Detect which cell encompasses the target text, then output its (x, y) center coordinate. 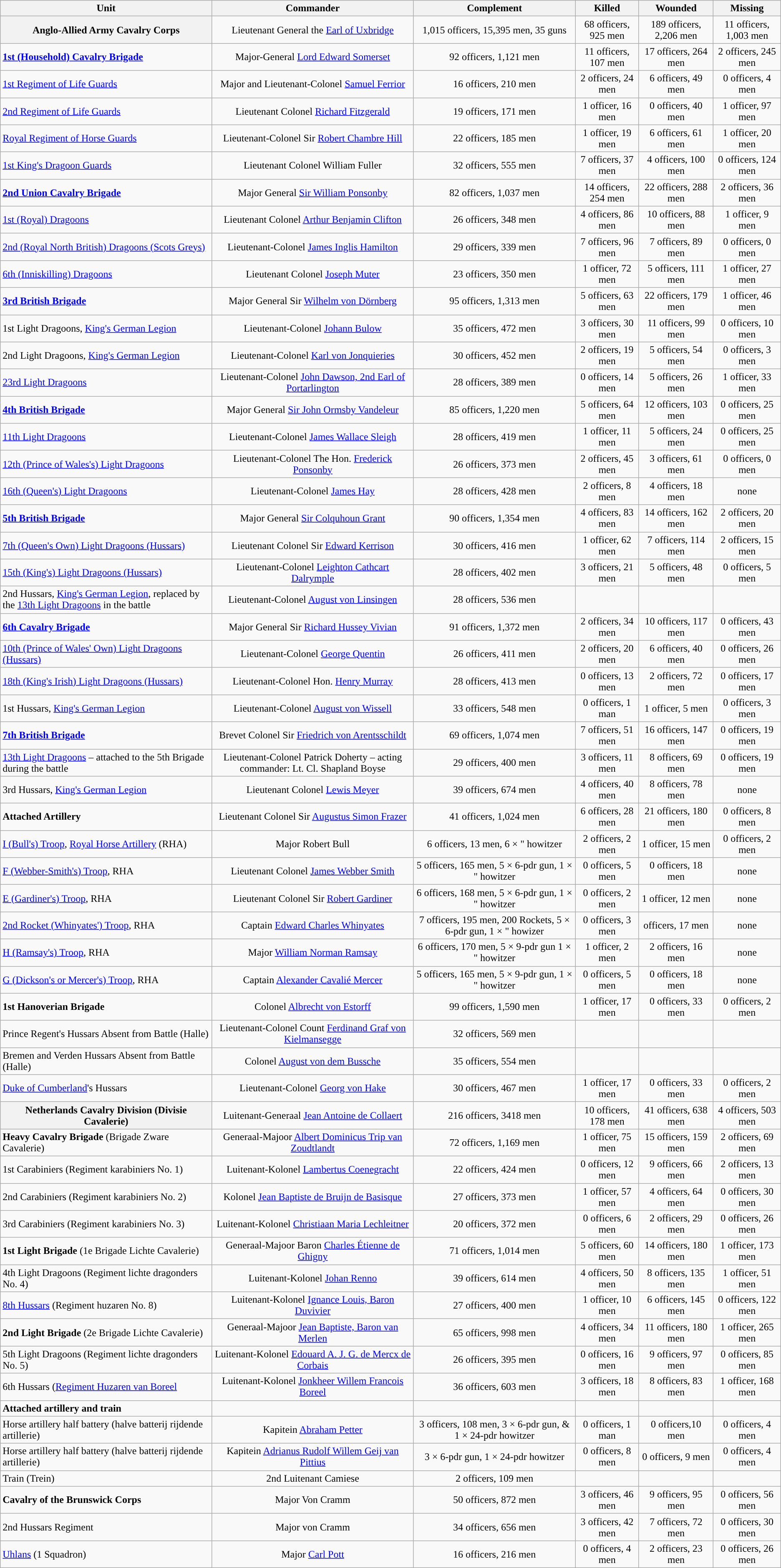
Lieutenant Colonel Richard Fitzgerald (313, 111)
7th (Queen's Own) Light Dragoons (Hussars) (106, 546)
5 officers, 60 men (607, 1251)
Major General Sir William Ponsonby (313, 193)
Lieutenant Colonel William Fuller (313, 165)
1 officer, 12 men (676, 899)
5 officers, 26 men (676, 383)
19 officers, 171 men (494, 111)
10 officers, 178 men (607, 1115)
2 officers, 23 men (676, 1554)
0 officers, 16 men (607, 1360)
1 officer, 16 men (607, 111)
4 officers, 86 men (607, 219)
22 officers, 424 men (494, 1170)
14 officers, 254 men (607, 193)
3 × 6-pdr gun, 1 × 24-pdr howitzer (494, 1457)
11th Light Dragoons (106, 437)
4 officers, 34 men (607, 1332)
11 officers, 99 men (676, 328)
Generaal-Majoor Jean Baptiste, Baron van Merlen (313, 1332)
0 officers, 40 men (676, 111)
2 officers, 45 men (607, 464)
1st (Royal) Dragoons (106, 219)
officers, 17 men (676, 925)
H (Ramsay's) Troop, RHA (106, 953)
0 officers, 85 men (747, 1360)
5 officers, 48 men (676, 572)
Lieutenant-Colonel Patrick Doherty – acting commander: Lt. Cl. Shapland Boyse (313, 763)
E (Gardiner's) Troop, RHA (106, 899)
2 officers, 72 men (676, 681)
1st King's Dragoon Guards (106, 165)
2nd (Royal North British) Dragoons (Scots Greys) (106, 247)
8 officers, 135 men (676, 1278)
3 officers, 61 men (676, 464)
1 officer, 62 men (607, 546)
32 officers, 555 men (494, 165)
Lieutenant-Colonel Hon. Henry Murray (313, 681)
30 officers, 416 men (494, 546)
23rd Light Dragoons (106, 383)
26 officers, 373 men (494, 464)
32 officers, 569 men (494, 1034)
41 officers, 638 men (676, 1115)
Missing (747, 8)
5th British Brigade (106, 518)
0 officers, 10 men (747, 328)
3 officers, 42 men (607, 1527)
5 officers, 111 men (676, 274)
12th (Prince of Wales's) Light Dragoons (106, 464)
2 officers, 36 men (747, 193)
5 officers, 54 men (676, 355)
9 officers, 97 men (676, 1360)
5 officers, 165 men, 5 × 6-pdr gun, 1 × " howitzer (494, 871)
20 officers, 372 men (494, 1224)
29 officers, 339 men (494, 247)
2nd Luitenant Camiese (313, 1478)
4 officers, 40 men (607, 790)
1 officer, 33 men (747, 383)
2 officers, 19 men (607, 355)
Lieutenant Colonel Sir Augustus Simon Frazer (313, 817)
2 officers, 13 men (747, 1170)
33 officers, 548 men (494, 708)
2nd Hussars, King's German Legion, replaced by the 13th Light Dragoons in the battle (106, 600)
1st Hanoverian Brigade (106, 1007)
Lieutenant-Colonel The Hon. Frederick Ponsonby (313, 464)
Unit (106, 8)
0 officers, 13 men (607, 681)
6 officers, 49 men (676, 84)
3rd Hussars, King's German Legion (106, 790)
Generaal-Majoor Baron Charles Étienne de Ghigny (313, 1251)
Major Carl Pott (313, 1554)
34 officers, 656 men (494, 1527)
11 officers, 1,003 men (747, 30)
21 officers, 180 men (676, 817)
Attached Artillery (106, 817)
4 officers, 18 men (676, 491)
Lieutenant Colonel Sir Robert Gardiner (313, 899)
4 officers, 83 men (607, 518)
6th Hussars (Regiment Huzaren van Boreel (106, 1387)
Complement (494, 8)
10th (Prince of Wales' Own) Light Dragoons (Hussars) (106, 654)
1st Hussars, King's German Legion (106, 708)
13th Light Dragoons – attached to the 5th Brigade during the battle (106, 763)
15th (King's) Light Dragoons (Hussars) (106, 572)
7 officers, 89 men (676, 247)
5 officers, 24 men (676, 437)
Luitenant-Kolonel Johan Renno (313, 1278)
Colonel August von dem Bussche (313, 1061)
Prince Regent's Hussars Absent from Battle (Halle) (106, 1034)
Lieutenant-Colonel James Hay (313, 491)
16 officers, 210 men (494, 84)
4 officers, 50 men (607, 1278)
3 officers, 11 men (607, 763)
6th (Inniskilling) Dragoons (106, 274)
91 officers, 1,372 men (494, 627)
1st Regiment of Life Guards (106, 84)
17 officers, 264 men (676, 57)
7 officers, 51 men (607, 735)
2 officers, 109 men (494, 1478)
Lieutenant-Colonel Sir Robert Chambre Hill (313, 138)
41 officers, 1,024 men (494, 817)
I (Bull's) Troop, Royal Horse Artillery (RHA) (106, 844)
23 officers, 350 men (494, 274)
1 officer, 19 men (607, 138)
14 officers, 162 men (676, 518)
G (Dickson's or Mercer's) Troop, RHA (106, 979)
Major Von Cramm (313, 1500)
2nd Hussars Regiment (106, 1527)
189 officers, 2,206 men (676, 30)
Major William Norman Ramsay (313, 953)
2 officers, 8 men (607, 491)
14 officers, 180 men (676, 1251)
5th Light Dragoons (Regiment lichte dragonders No. 5) (106, 1360)
6 officers, 168 men, 5 × 6-pdr gun, 1 × " howitzer (494, 899)
82 officers, 1,037 men (494, 193)
Train (Trein) (106, 1478)
6 officers, 145 men (676, 1306)
Cavalry of the Brunswick Corps (106, 1500)
99 officers, 1,590 men (494, 1007)
10 officers, 117 men (676, 627)
2 officers, 69 men (747, 1142)
Luitenant-Kolonel Lambertus Coenegracht (313, 1170)
90 officers, 1,354 men (494, 518)
Lieutenant-Colonel James Inglis Hamilton (313, 247)
2 officers, 24 men (607, 84)
Lieutenant-Colonel Count Ferdinand Graf von Kielmansegge (313, 1034)
0 officers,10 men (676, 1430)
Lieutenant-Colonel Leighton Cathcart Dalrymple (313, 572)
1 officer, 5 men (676, 708)
12 officers, 103 men (676, 410)
15 officers, 159 men (676, 1142)
Luitenant-Kolonel Ignance Louis, Baron Duvivier (313, 1306)
2nd Carabiniers (Regiment karabiniers No. 2) (106, 1196)
39 officers, 674 men (494, 790)
1 officer, 2 men (607, 953)
Generaal-Majoor Albert Dominicus Trip van Zoudtlandt (313, 1142)
16 officers, 216 men (494, 1554)
7 officers, 195 men, 200 Rockets, 5 × 6-pdr gun, 1 × " howizer (494, 925)
Attached artillery and train (106, 1408)
7 officers, 37 men (607, 165)
4 officers, 64 men (676, 1196)
1 officer, 168 men (747, 1387)
36 officers, 603 men (494, 1387)
Captain Alexander Cavalié Mercer (313, 979)
6 officers, 170 men, 5 × 9-pdr gun 1 × " howitzer (494, 953)
9 officers, 95 men (676, 1500)
0 officers, 124 men (747, 165)
8 officers, 69 men (676, 763)
28 officers, 413 men (494, 681)
Lieutenant-Colonel August von Wissell (313, 708)
1 officer, 9 men (747, 219)
1,015 officers, 15,395 men, 35 guns (494, 30)
1 officer, 97 men (747, 111)
7 officers, 96 men (607, 247)
5 officers, 64 men (607, 410)
1st Carabiniers (Regiment karabiniers No. 1) (106, 1170)
0 officers, 6 men (607, 1224)
Luitenant-Generaal Jean Antoine de Collaert (313, 1115)
0 officers, 17 men (747, 681)
1 officer, 11 men (607, 437)
Wounded (676, 8)
16th (Queen's) Light Dragoons (106, 491)
6 officers, 40 men (676, 654)
68 officers, 925 men (607, 30)
Lieutenant Colonel Joseph Muter (313, 274)
6th Cavalry Brigade (106, 627)
1 officer, 15 men (676, 844)
0 officers, 56 men (747, 1500)
1 officer, 75 men (607, 1142)
2 officers, 16 men (676, 953)
11 officers, 180 men (676, 1332)
Luitenant-Kolonel Edouard A. J. G. de Mercx de Corbais (313, 1360)
26 officers, 348 men (494, 219)
4 officers, 100 men (676, 165)
50 officers, 872 men (494, 1500)
Major and Lieutenant-Colonel Samuel Ferrior (313, 84)
Major General Sir Wilhelm von Dörnberg (313, 301)
Luitenant-Kolonel Christiaan Maria Lechleitner (313, 1224)
Lieutenant-Colonel Johann Bulow (313, 328)
8th Hussars (Regiment huzaren No. 8) (106, 1306)
Kapitein Adrianus Rudolf Willem Geij van Pittius (313, 1457)
2 officers, 245 men (747, 57)
7th British Brigade (106, 735)
Uhlans (1 Squadron) (106, 1554)
30 officers, 452 men (494, 355)
Major General Sir Colquhoun Grant (313, 518)
Lieutenant-Colonel John Dawson, 2nd Earl of Portarlington (313, 383)
1st Light Dragoons, King's German Legion (106, 328)
6 officers, 28 men (607, 817)
Duke of Cumberland's Hussars (106, 1088)
3 officers, 46 men (607, 1500)
65 officers, 998 men (494, 1332)
Lieutenant Colonel James Webber Smith (313, 871)
4th Light Dragoons (Regiment lichte dragonders No. 4) (106, 1278)
Captain Edward Charles Whinyates (313, 925)
2nd Rocket (Whinyates') Troop, RHA (106, 925)
Brevet Colonel Sir Friedrich von Arentsschildt (313, 735)
1st Light Brigade (1e Brigade Lichte Cavalerie) (106, 1251)
35 officers, 472 men (494, 328)
18th (King's Irish) Light Dragoons (Hussars) (106, 681)
72 officers, 1,169 men (494, 1142)
26 officers, 411 men (494, 654)
F (Webber-Smith's) Troop, RHA (106, 871)
29 officers, 400 men (494, 763)
27 officers, 400 men (494, 1306)
26 officers, 395 men (494, 1360)
Anglo-Allied Army Cavalry Corps (106, 30)
2nd Light Brigade (2e Brigade Lichte Cavalerie) (106, 1332)
3 officers, 30 men (607, 328)
Lieutenant General the Earl of Uxbridge (313, 30)
1 officer, 51 men (747, 1278)
Lieutenant Colonel Sir Edward Kerrison (313, 546)
6 officers, 13 men, 6 × " howitzer (494, 844)
69 officers, 1,074 men (494, 735)
22 officers, 288 men (676, 193)
Lieutenant Colonel Arthur Benjamin Clifton (313, 219)
1 officer, 57 men (607, 1196)
8 officers, 83 men (676, 1387)
6 officers, 61 men (676, 138)
Heavy Cavalry Brigade (Brigade Zware Cavalerie) (106, 1142)
0 officers, 122 men (747, 1306)
Major von Cramm (313, 1527)
216 officers, 3418 men (494, 1115)
35 officers, 554 men (494, 1061)
3rd Carabiniers (Regiment karabiniers No. 3) (106, 1224)
Major General Sir John Ormsby Vandeleur (313, 410)
0 officers, 12 men (607, 1170)
27 officers, 373 men (494, 1196)
9 officers, 66 men (676, 1170)
0 officers, 43 men (747, 627)
22 officers, 185 men (494, 138)
28 officers, 428 men (494, 491)
5 officers, 165 men, 5 × 9-pdr gun, 1 × " howitzer (494, 979)
1 officer, 72 men (607, 274)
1 officer, 27 men (747, 274)
Colonel Albrecht von Estorff (313, 1007)
1 officer, 46 men (747, 301)
30 officers, 467 men (494, 1088)
Lieutenant Colonel Lewis Meyer (313, 790)
39 officers, 614 men (494, 1278)
1 officer, 20 men (747, 138)
28 officers, 419 men (494, 437)
2 officers, 15 men (747, 546)
Major Robert Bull (313, 844)
0 officers, 9 men (676, 1457)
Kolonel Jean Baptiste de Bruijn de Basisque (313, 1196)
4th British Brigade (106, 410)
Netherlands Cavalry Division (Divisie Cavalerie) (106, 1115)
2 officers, 2 men (607, 844)
2nd Union Cavalry Brigade (106, 193)
22 officers, 179 men (676, 301)
3 officers, 18 men (607, 1387)
Major-General Lord Edward Somerset (313, 57)
Kapitein Abraham Petter (313, 1430)
Major General Sir Richard Hussey Vivian (313, 627)
11 officers, 107 men (607, 57)
Lieutenant-Colonel Karl von Jonquieries (313, 355)
Lieutenant-Colonel August von Linsingen (313, 600)
Commander (313, 8)
1 officer, 10 men (607, 1306)
85 officers, 1,220 men (494, 410)
0 officers, 14 men (607, 383)
95 officers, 1,313 men (494, 301)
1 officer, 265 men (747, 1332)
2 officers, 29 men (676, 1224)
7 officers, 114 men (676, 546)
5 officers, 63 men (607, 301)
Bremen and Verden Hussars Absent from Battle (Halle) (106, 1061)
Royal Regiment of Horse Guards (106, 138)
2nd Light Dragoons, King's German Legion (106, 355)
71 officers, 1,014 men (494, 1251)
3rd British Brigade (106, 301)
10 officers, 88 men (676, 219)
Luitenant-Kolonel Jonkheer Willem Francois Boreel (313, 1387)
1 officer, 173 men (747, 1251)
3 officers, 108 men, 3 × 6-pdr gun, & 1 × 24-pdr howitzer (494, 1430)
4 officers, 503 men (747, 1115)
28 officers, 536 men (494, 600)
1st (Household) Cavalry Brigade (106, 57)
28 officers, 402 men (494, 572)
Lieutenant-Colonel James Wallace Sleigh (313, 437)
16 officers, 147 men (676, 735)
Lieutenant-Colonel George Quentin (313, 654)
28 officers, 389 men (494, 383)
3 officers, 21 men (607, 572)
7 officers, 72 men (676, 1527)
Killed (607, 8)
Lieutenant-Colonel Georg von Hake (313, 1088)
8 officers, 78 men (676, 790)
92 officers, 1,121 men (494, 57)
2 officers, 34 men (607, 627)
2nd Regiment of Life Guards (106, 111)
